From the cell containing the given text, extract its center point as [X, Y] coordinate. 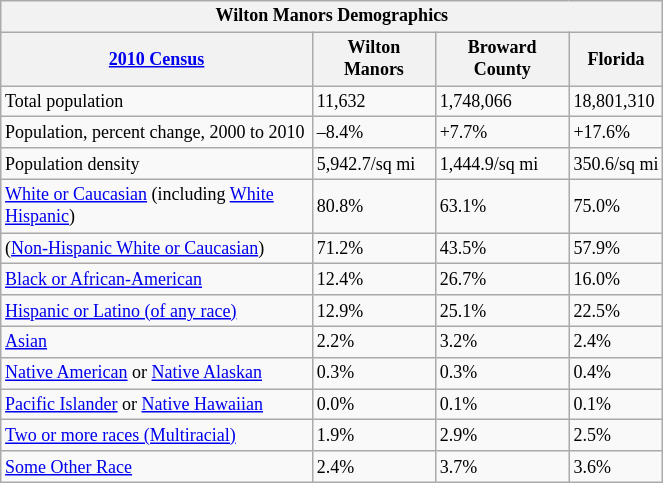
Pacific Islander or Native Hawaiian [157, 404]
25.1% [502, 310]
1.9% [374, 436]
+17.6% [616, 132]
Florida [616, 59]
2.2% [374, 342]
(Non-Hispanic White or Caucasian) [157, 248]
71.2% [374, 248]
57.9% [616, 248]
18,801,310 [616, 102]
16.0% [616, 280]
12.9% [374, 310]
0.4% [616, 372]
2010 Census [157, 59]
Two or more races (Multiracial) [157, 436]
1,748,066 [502, 102]
Native American or Native Alaskan [157, 372]
43.5% [502, 248]
26.7% [502, 280]
Asian [157, 342]
+7.7% [502, 132]
63.1% [502, 206]
11,632 [374, 102]
80.8% [374, 206]
Black or African-American [157, 280]
5,942.7/sq mi [374, 164]
0.0% [374, 404]
350.6/sq mi [616, 164]
12.4% [374, 280]
Some Other Race [157, 466]
White or Caucasian (including White Hispanic) [157, 206]
2.9% [502, 436]
Wilton Manors Demographics [332, 16]
Population density [157, 164]
Broward County [502, 59]
1,444.9/sq mi [502, 164]
2.5% [616, 436]
Total population [157, 102]
75.0% [616, 206]
22.5% [616, 310]
–8.4% [374, 132]
3.7% [502, 466]
Wilton Manors [374, 59]
Hispanic or Latino (of any race) [157, 310]
3.2% [502, 342]
3.6% [616, 466]
Population, percent change, 2000 to 2010 [157, 132]
